Capture the cell that displays the provided text and extract its (X, Y) central coordinate. 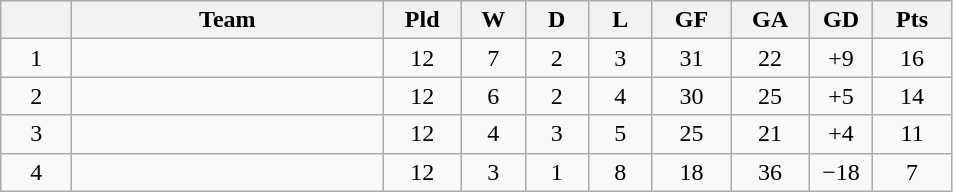
W (493, 20)
22 (770, 58)
+4 (841, 134)
14 (912, 96)
+5 (841, 96)
GD (841, 20)
8 (621, 172)
16 (912, 58)
GA (770, 20)
18 (692, 172)
Pts (912, 20)
Pld (422, 20)
30 (692, 96)
GF (692, 20)
21 (770, 134)
5 (621, 134)
+9 (841, 58)
36 (770, 172)
L (621, 20)
Team (228, 20)
11 (912, 134)
D (557, 20)
31 (692, 58)
6 (493, 96)
−18 (841, 172)
